Locate the cell with the specified text and output its (X, Y) center coordinate. 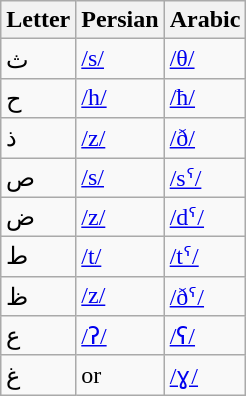
ص (38, 178)
ظ (38, 296)
ذ (38, 138)
/ħ/ (205, 98)
ض (38, 217)
/t/ (120, 257)
ح (38, 98)
/sˤ/ (205, 178)
Persian (120, 20)
ث (38, 59)
/dˤ/ (205, 217)
/θ/ (205, 59)
/ʔ/ (120, 336)
Letter (38, 20)
/ð/ (205, 138)
/ðˤ/ (205, 296)
غ (38, 375)
ع (38, 336)
or (120, 375)
/h/ (120, 98)
/tˤ/ (205, 257)
ط (38, 257)
/ɣ/ (205, 375)
/ʕ/ (205, 336)
Arabic (205, 20)
